Capture the cell that displays the provided text and extract its [X, Y] central coordinate. 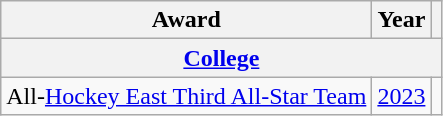
Year [402, 20]
Award [186, 20]
All-Hockey East Third All-Star Team [186, 96]
College [222, 58]
2023 [402, 96]
